Detect which cell encompasses the target text, then output its (x, y) center coordinate. 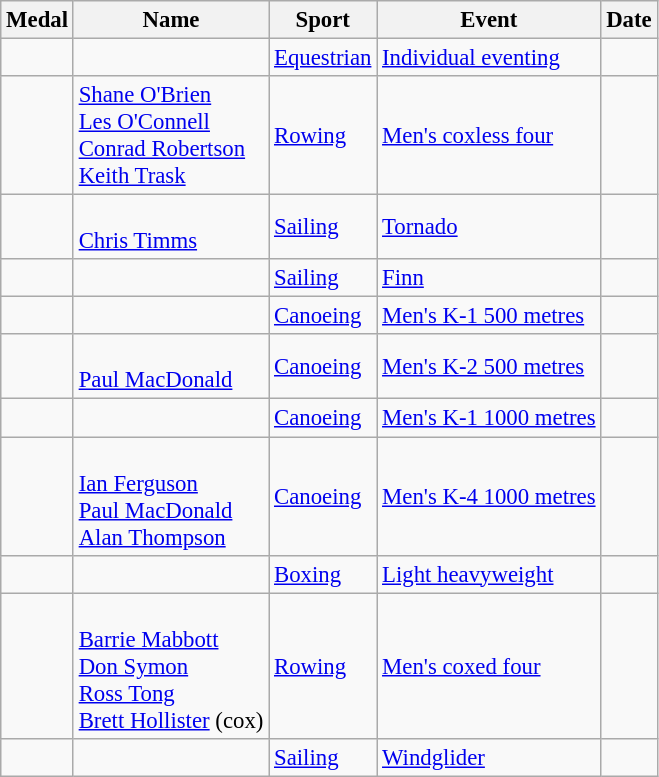
Men's K-1 500 metres (489, 316)
Men's coxless four (489, 136)
Shane O'BrienLes O'ConnellConrad RobertsonKeith Trask (170, 136)
Light heavyweight (489, 574)
Paul MacDonald (170, 366)
Barrie MabbottDon SymonRoss TongBrett Hollister (cox) (170, 666)
Finn (489, 278)
Sport (323, 20)
Equestrian (323, 58)
Chris Timms (170, 228)
Date (629, 20)
Windglider (489, 757)
Men's K-4 1000 metres (489, 496)
Individual eventing (489, 58)
Medal (38, 20)
Men's K-2 500 metres (489, 366)
Men's coxed four (489, 666)
Boxing (323, 574)
Event (489, 20)
Name (170, 20)
Tornado (489, 228)
Men's K-1 1000 metres (489, 418)
Ian FergusonPaul MacDonaldAlan Thompson (170, 496)
